Detect which cell encompasses the target text, then output its (x, y) center coordinate. 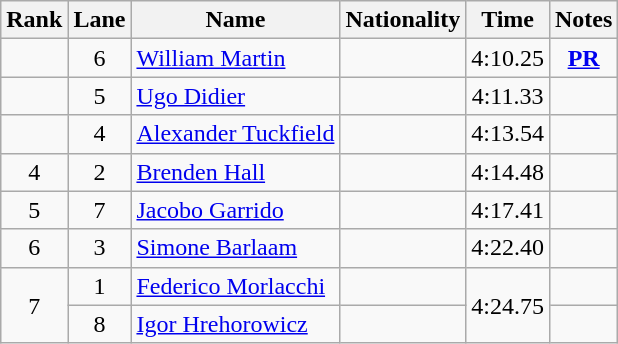
4:22.40 (508, 248)
Brenden Hall (236, 172)
8 (100, 324)
Alexander Tuckfield (236, 134)
Time (508, 20)
Simone Barlaam (236, 248)
Lane (100, 20)
3 (100, 248)
4:11.33 (508, 96)
Igor Hrehorowicz (236, 324)
2 (100, 172)
4:10.25 (508, 58)
Rank (34, 20)
Nationality (403, 20)
Ugo Didier (236, 96)
4:24.75 (508, 305)
Name (236, 20)
Notes (583, 20)
1 (100, 286)
4:17.41 (508, 210)
William Martin (236, 58)
PR (583, 58)
4:13.54 (508, 134)
Federico Morlacchi (236, 286)
Jacobo Garrido (236, 210)
4:14.48 (508, 172)
